Extract the [X, Y] coordinate from the center of the cell holding the provided text.  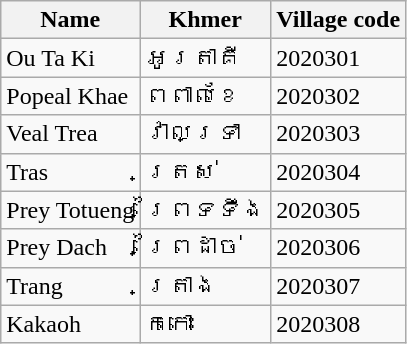
Village code [338, 20]
Trang [70, 286]
អូរតាគី [206, 58]
2020304 [338, 172]
2020308 [338, 324]
Kakaoh [70, 324]
2020307 [338, 286]
Prey Totueng [70, 210]
2020301 [338, 58]
2020303 [338, 134]
Khmer [206, 20]
2020306 [338, 248]
Veal Trea [70, 134]
ត្រស់ [206, 172]
Prey Dach [70, 248]
ពពាលខែ [206, 96]
2020305 [338, 210]
វាលទ្រា [206, 134]
ព្រៃទទឹង [206, 210]
កកោះ [206, 324]
Ou Ta Ki [70, 58]
Popeal Khae [70, 96]
ព្រៃដាច់ [206, 248]
ត្រាង [206, 286]
2020302 [338, 96]
Tras [70, 172]
Name [70, 20]
